Identify which cell holds the provided text, then report its (x, y) central coordinate. 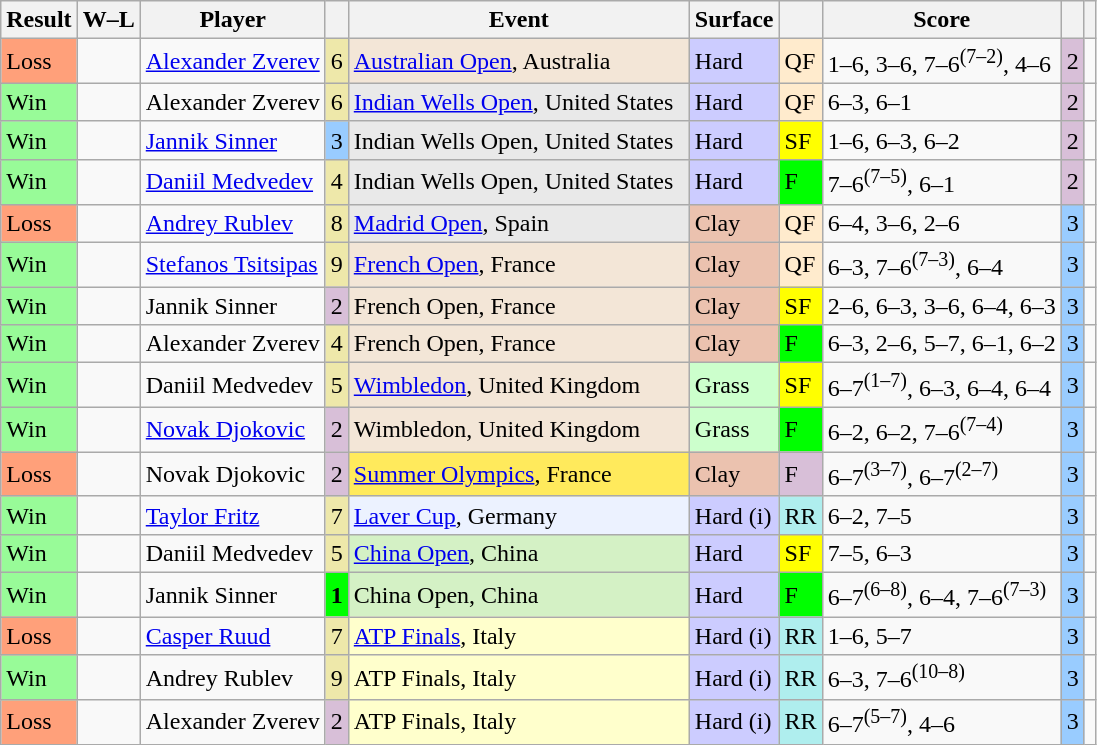
Event (518, 20)
6–7(6–8), 6–4, 7–6(7–3) (942, 596)
Madrid Open, Spain (518, 223)
6–4, 3–6, 2–6 (942, 223)
6–3, 7–6(7–3), 6–4 (942, 264)
Summer Olympics, France (518, 474)
6–7(5–7), 4–6 (942, 722)
2–6, 6–3, 3–6, 6–4, 6–3 (942, 306)
Score (942, 20)
1–6, 3–6, 7–6(7–2), 4–6 (942, 62)
7–6(7–5), 6–1 (942, 182)
1 (336, 596)
Surface (734, 20)
W–L (108, 20)
Australian Open, Australia (518, 62)
Casper Ruud (232, 636)
6–7(3–7), 6–7(2–7) (942, 474)
6–3, 2–6, 5–7, 6–1, 6–2 (942, 344)
Result (39, 20)
6–2, 7–5 (942, 515)
6–7(1–7), 6–3, 6–4, 6–4 (942, 386)
6–3, 7–6(10–8) (942, 678)
7–5, 6–3 (942, 554)
Player (232, 20)
1–6, 6–3, 6–2 (942, 140)
Stefanos Tsitsipas (232, 264)
6–3, 6–1 (942, 102)
Laver Cup, Germany (518, 515)
6–2, 6–2, 7–6(7–4) (942, 430)
1–6, 5–7 (942, 636)
Taylor Fritz (232, 515)
8 (336, 223)
